Return [X, Y] of the center of cell containing provided text 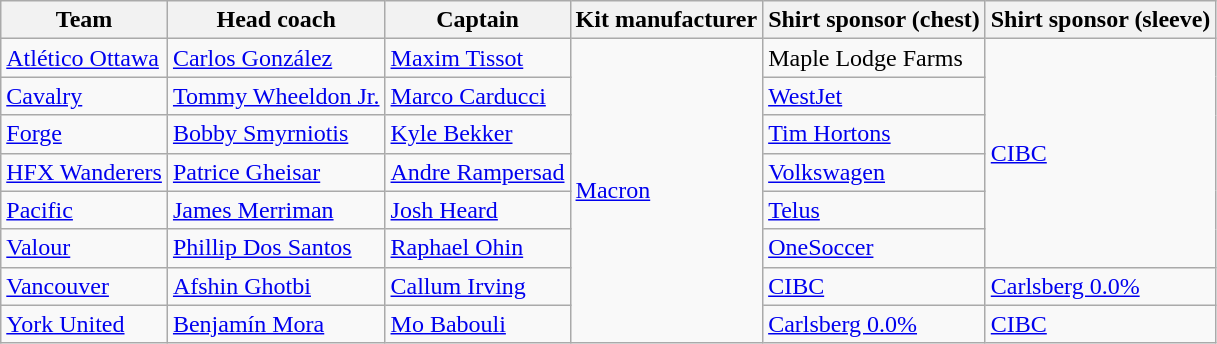
Vancouver [84, 286]
Marco Carducci [478, 96]
York United [84, 324]
James Merriman [276, 210]
Andre Rampersad [478, 172]
Maxim Tissot [478, 58]
Maple Lodge Farms [874, 58]
Josh Heard [478, 210]
Kyle Bekker [478, 134]
Shirt sponsor (sleeve) [1100, 20]
Pacific [84, 210]
Tim Hortons [874, 134]
Carlos González [276, 58]
Captain [478, 20]
WestJet [874, 96]
Volkswagen [874, 172]
Telus [874, 210]
Patrice Gheisar [276, 172]
Team [84, 20]
Forge [84, 134]
Benjamín Mora [276, 324]
Callum Irving [478, 286]
Head coach [276, 20]
Mo Babouli [478, 324]
Shirt sponsor (chest) [874, 20]
Tommy Wheeldon Jr. [276, 96]
Macron [666, 191]
Afshin Ghotbi [276, 286]
Atlético Ottawa [84, 58]
HFX Wanderers [84, 172]
Valour [84, 248]
Phillip Dos Santos [276, 248]
Raphael Ohin [478, 248]
OneSoccer [874, 248]
Bobby Smyrniotis [276, 134]
Cavalry [84, 96]
Kit manufacturer [666, 20]
